Output the [X, Y] coordinate of the center of the cell containing the given text.  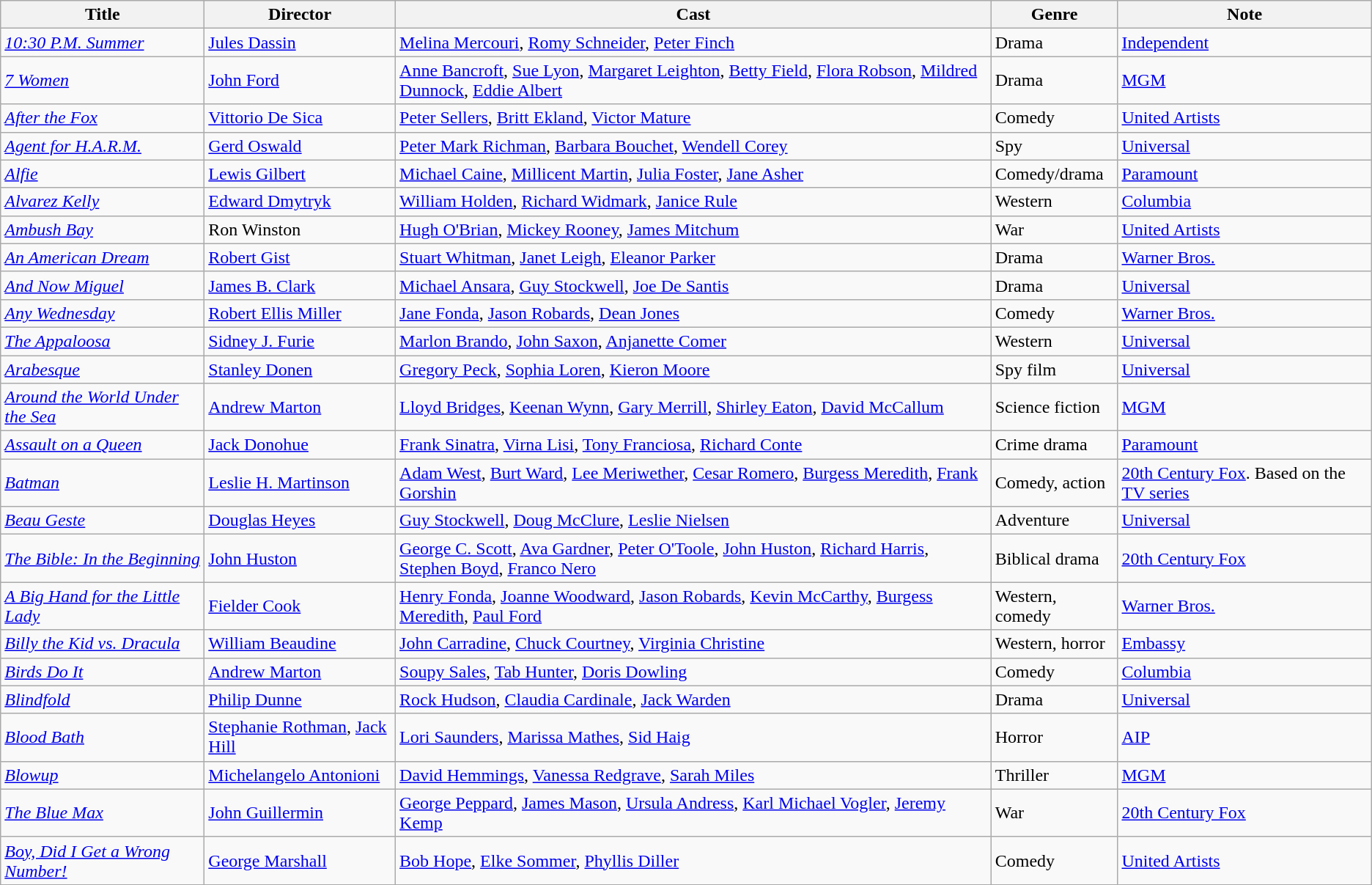
Ron Winston [300, 229]
Embassy [1244, 644]
Melina Mercouri, Romy Schneider, Peter Finch [693, 43]
Biblical drama [1054, 559]
Horror [1054, 738]
Jack Donohue [300, 445]
Ambush Bay [103, 229]
John Huston [300, 559]
Philip Dunne [300, 699]
Adam West, Burt Ward, Lee Meriwether, Cesar Romero, Burgess Meredith, Frank Gorshin [693, 482]
Anne Bancroft, Sue Lyon, Margaret Leighton, Betty Field, Flora Robson, Mildred Dunnock, Eddie Albert [693, 81]
Blood Bath [103, 738]
Edward Dmytryk [300, 202]
Peter Mark Richman, Barbara Bouchet, Wendell Corey [693, 146]
Peter Sellers, Britt Ekland, Victor Mature [693, 118]
Note [1244, 15]
Fielder Cook [300, 606]
Any Wednesday [103, 313]
John Carradine, Chuck Courtney, Virginia Christine [693, 644]
Stuart Whitman, Janet Leigh, Eleanor Parker [693, 257]
Soupy Sales, Tab Hunter, Doris Dowling [693, 672]
Cast [693, 15]
20th Century Fox. Based on the TV series [1244, 482]
A Big Hand for the Little Lady [103, 606]
Frank Sinatra, Virna Lisi, Tony Franciosa, Richard Conte [693, 445]
Birds Do It [103, 672]
Blindfold [103, 699]
Agent for H.A.R.M. [103, 146]
Billy the Kid vs. Dracula [103, 644]
George Peppard, James Mason, Ursula Andress, Karl Michael Vogler, Jeremy Kemp [693, 812]
Gregory Peck, Sophia Loren, Kieron Moore [693, 369]
Leslie H. Martinson [300, 482]
Thriller [1054, 775]
John Guillermin [300, 812]
Spy [1054, 146]
Science fiction [1054, 408]
Alvarez Kelly [103, 202]
Boy, Did I Get a Wrong Number! [103, 861]
The Appaloosa [103, 341]
Crime drama [1054, 445]
Douglas Heyes [300, 521]
Adventure [1054, 521]
AIP [1244, 738]
Stanley Donen [300, 369]
Batman [103, 482]
After the Fox [103, 118]
Jules Dassin [300, 43]
Western, horror [1054, 644]
The Bible: In the Beginning [103, 559]
John Ford [300, 81]
Blowup [103, 775]
James B. Clark [300, 285]
Michael Ansara, Guy Stockwell, Joe De Santis [693, 285]
George C. Scott, Ava Gardner, Peter O'Toole, John Huston, Richard Harris, Stephen Boyd, Franco Nero [693, 559]
Gerd Oswald [300, 146]
Lloyd Bridges, Keenan Wynn, Gary Merrill, Shirley Eaton, David McCallum [693, 408]
7 Women [103, 81]
Vittorio De Sica [300, 118]
Lori Saunders, Marissa Mathes, Sid Haig [693, 738]
Lewis Gilbert [300, 174]
William Beaudine [300, 644]
Arabesque [103, 369]
Michael Caine, Millicent Martin, Julia Foster, Jane Asher [693, 174]
Comedy/drama [1054, 174]
Around the World Under the Sea [103, 408]
Assault on a Queen [103, 445]
Robert Gist [300, 257]
10:30 P.M. Summer [103, 43]
Western, comedy [1054, 606]
Beau Geste [103, 521]
Comedy, action [1054, 482]
Stephanie Rothman, Jack Hill [300, 738]
Spy film [1054, 369]
Marlon Brando, John Saxon, Anjanette Comer [693, 341]
Hugh O'Brian, Mickey Rooney, James Mitchum [693, 229]
An American Dream [103, 257]
Director [300, 15]
Independent [1244, 43]
Michelangelo Antonioni [300, 775]
Henry Fonda, Joanne Woodward, Jason Robards, Kevin McCarthy, Burgess Meredith, Paul Ford [693, 606]
Bob Hope, Elke Sommer, Phyllis Diller [693, 861]
Title [103, 15]
Jane Fonda, Jason Robards, Dean Jones [693, 313]
Genre [1054, 15]
And Now Miguel [103, 285]
Robert Ellis Miller [300, 313]
The Blue Max [103, 812]
William Holden, Richard Widmark, Janice Rule [693, 202]
George Marshall [300, 861]
Rock Hudson, Claudia Cardinale, Jack Warden [693, 699]
David Hemmings, Vanessa Redgrave, Sarah Miles [693, 775]
Alfie [103, 174]
Sidney J. Furie [300, 341]
Guy Stockwell, Doug McClure, Leslie Nielsen [693, 521]
